Determine the (X, Y) coordinate at the center of the cell enclosing the given text.  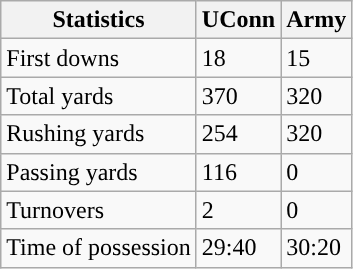
Statistics (99, 20)
Time of possession (99, 248)
Passing yards (99, 172)
Army (316, 20)
Total yards (99, 96)
254 (238, 134)
UConn (238, 20)
First downs (99, 58)
18 (238, 58)
2 (238, 210)
370 (238, 96)
116 (238, 172)
Turnovers (99, 210)
15 (316, 58)
Rushing yards (99, 134)
29:40 (238, 248)
30:20 (316, 248)
